Return [X, Y] of the center of cell containing provided text 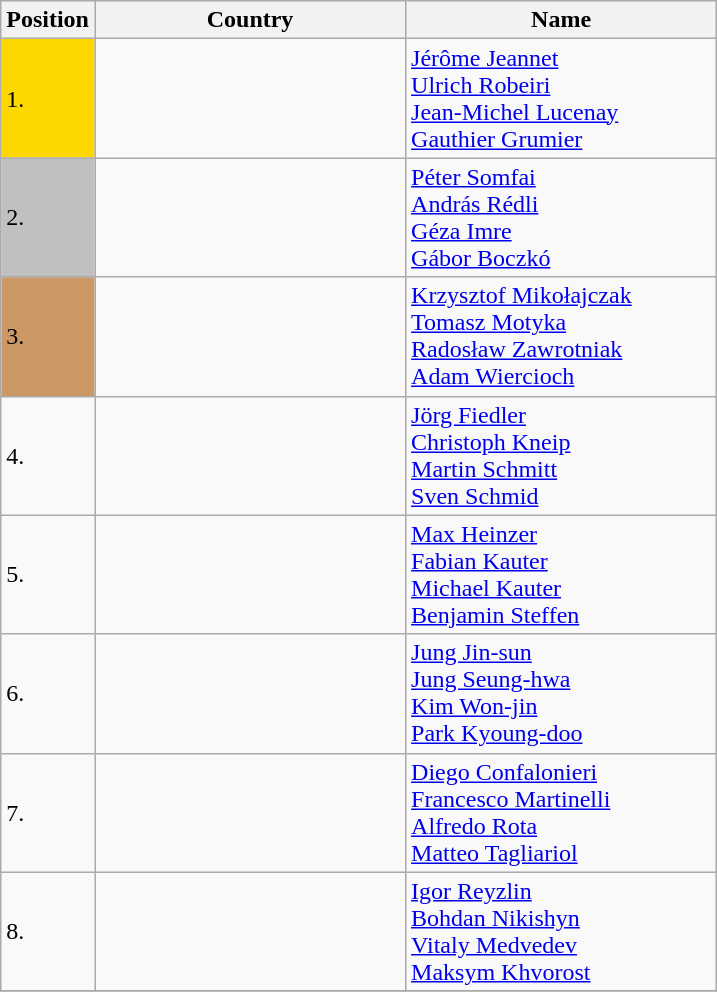
6. [48, 694]
3. [48, 336]
Péter Somfai András Rédli Géza Imre Gábor Boczkó [562, 218]
Name [562, 20]
Max Heinzer Fabian Kauter Michael Kauter Benjamin Steffen [562, 574]
2. [48, 218]
Country [250, 20]
4. [48, 456]
Krzysztof Mikołajczak Tomasz Motyka Radosław Zawrotniak Adam Wiercioch [562, 336]
Jung Jin-sun Jung Seung-hwa Kim Won-jin Park Kyoung-doo [562, 694]
Diego Confalonieri Francesco Martinelli Alfredo Rota Matteo Tagliariol [562, 812]
5. [48, 574]
Igor Reyzlin Bohdan Nikishyn Vitaly Medvedev Maksym Khvorost [562, 932]
Position [48, 20]
Jörg Fiedler Christoph Kneip Martin Schmitt Sven Schmid [562, 456]
1. [48, 98]
8. [48, 932]
Jérôme Jeannet Ulrich Robeiri Jean-Michel Lucenay Gauthier Grumier [562, 98]
7. [48, 812]
